Identify which cell holds the provided text, then report its (x, y) central coordinate. 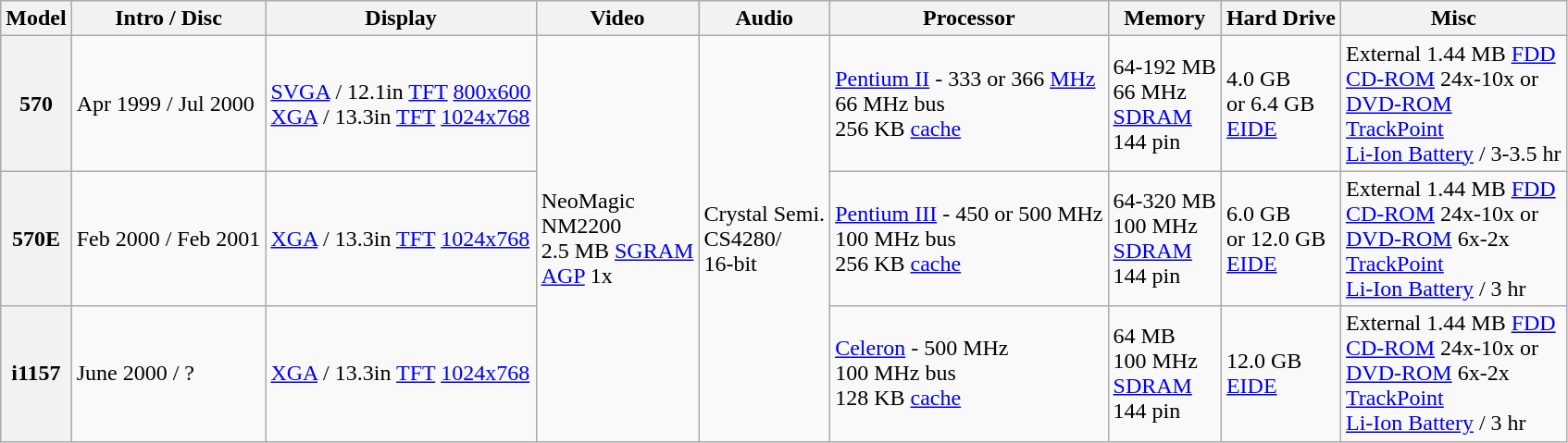
External 1.44 MB FDDCD-ROM 24x-10x orDVD-ROMTrackPointLi-Ion Battery / 3-3.5 hr (1453, 104)
Feb 2000 / Feb 2001 (168, 239)
Hard Drive (1281, 18)
570 (36, 104)
12.0 GBEIDE (1281, 374)
i1157 (36, 374)
Processor (969, 18)
6.0 GBor 12.0 GBEIDE (1281, 239)
4.0 GBor 6.4 GBEIDE (1281, 104)
Video (617, 18)
Pentium II - 333 or 366 MHz66 MHz bus256 KB cache (969, 104)
Apr 1999 / Jul 2000 (168, 104)
64 MB100 MHzSDRAM144 pin (1164, 374)
Crystal Semi.CS4280/16-bit (765, 239)
SVGA / 12.1in TFT 800x600XGA / 13.3in TFT 1024x768 (401, 104)
NeoMagicNM22002.5 MB SGRAMAGP 1x (617, 239)
Model (36, 18)
570E (36, 239)
Misc (1453, 18)
Memory (1164, 18)
Intro / Disc (168, 18)
Celeron - 500 MHz100 MHz bus128 KB cache (969, 374)
Audio (765, 18)
Display (401, 18)
64-192 MB66 MHzSDRAM144 pin (1164, 104)
64-320 MB100 MHzSDRAM144 pin (1164, 239)
Pentium III - 450 or 500 MHz100 MHz bus256 KB cache (969, 239)
June 2000 / ? (168, 374)
